Return [X, Y] of the center of cell containing provided text 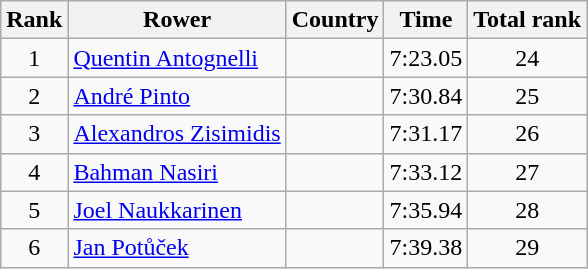
Rower [177, 20]
7:23.05 [426, 58]
29 [528, 248]
6 [34, 248]
Rank [34, 20]
5 [34, 210]
7:31.17 [426, 134]
7:33.12 [426, 172]
2 [34, 96]
1 [34, 58]
7:39.38 [426, 248]
Time [426, 20]
Joel Naukkarinen [177, 210]
7:30.84 [426, 96]
Total rank [528, 20]
Bahman Nasiri [177, 172]
3 [34, 134]
28 [528, 210]
26 [528, 134]
4 [34, 172]
Alexandros Zisimidis [177, 134]
Country [335, 20]
27 [528, 172]
25 [528, 96]
24 [528, 58]
Jan Potůček [177, 248]
André Pinto [177, 96]
7:35.94 [426, 210]
Quentin Antognelli [177, 58]
